Return the [x, y] coordinate for the center point of the cell that contains the specified text.  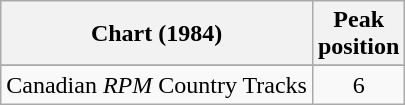
Peakposition [358, 34]
6 [358, 85]
Canadian RPM Country Tracks [157, 85]
Chart (1984) [157, 34]
